For the text-containing cell, return its midpoint in [X, Y] coordinate format. 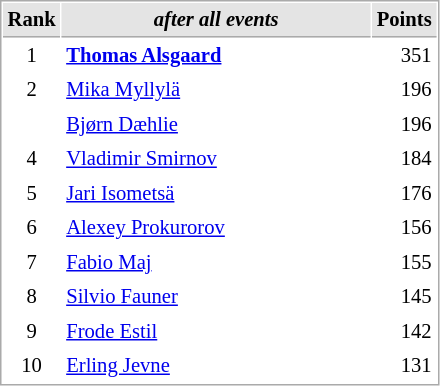
Rank [32, 20]
7 [32, 262]
4 [32, 158]
Mika Myllylä [216, 90]
5 [32, 194]
1 [32, 56]
131 [404, 366]
Points [404, 20]
155 [404, 262]
Jari Isometsä [216, 194]
351 [404, 56]
2 [32, 90]
184 [404, 158]
Frode Estil [216, 332]
Erling Jevne [216, 366]
9 [32, 332]
10 [32, 366]
Vladimir Smirnov [216, 158]
Alexey Prokurorov [216, 228]
145 [404, 296]
8 [32, 296]
Fabio Maj [216, 262]
Bjørn Dæhlie [216, 124]
Thomas Alsgaard [216, 56]
142 [404, 332]
after all events [216, 20]
6 [32, 228]
Silvio Fauner [216, 296]
176 [404, 194]
156 [404, 228]
